Pinpoint the cell where the given text exists, returning its (x, y) midpoint coordinate. 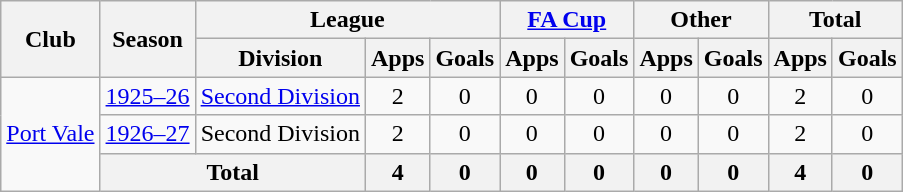
Club (50, 39)
League (348, 20)
1926–27 (148, 134)
FA Cup (567, 20)
Season (148, 39)
Other (701, 20)
1925–26 (148, 96)
Division (280, 58)
Port Vale (50, 134)
